Return (x, y) of the center of cell containing provided text 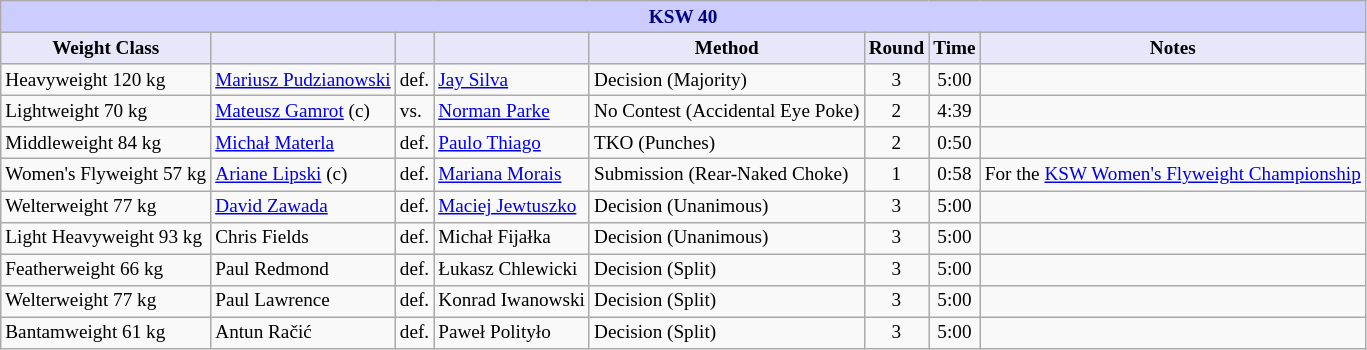
Bantamweight 61 kg (106, 333)
Weight Class (106, 48)
Konrad Iwanowski (512, 301)
Women's Flyweight 57 kg (106, 175)
Antun Račić (304, 333)
4:39 (954, 111)
Decision (Majority) (726, 80)
0:58 (954, 175)
Middleweight 84 kg (106, 143)
vs. (414, 111)
Paul Redmond (304, 270)
1 (896, 175)
For the KSW Women's Flyweight Championship (1172, 175)
Jay Silva (512, 80)
No Contest (Accidental Eye Poke) (726, 111)
Paulo Thiago (512, 143)
Paweł Polityło (512, 333)
TKO (Punches) (726, 143)
KSW 40 (684, 17)
Submission (Rear-Naked Choke) (726, 175)
Ariane Lipski (c) (304, 175)
Notes (1172, 48)
Norman Parke (512, 111)
Featherweight 66 kg (106, 270)
Michał Fijałka (512, 238)
Heavyweight 120 kg (106, 80)
Paul Lawrence (304, 301)
Chris Fields (304, 238)
Light Heavyweight 93 kg (106, 238)
Lightweight 70 kg (106, 111)
Maciej Jewtuszko (512, 206)
0:50 (954, 143)
Round (896, 48)
Michał Materla (304, 143)
Łukasz Chlewicki (512, 270)
Mateusz Gamrot (c) (304, 111)
Time (954, 48)
Mariana Morais (512, 175)
Method (726, 48)
Mariusz Pudzianowski (304, 80)
David Zawada (304, 206)
